Search for the cell housing the specified text and yield its [X, Y] center coordinate. 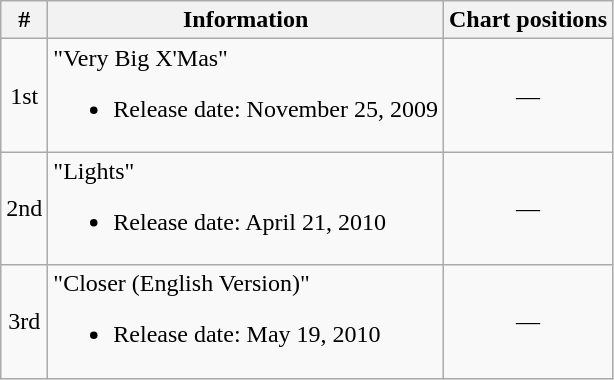
Chart positions [528, 20]
3rd [24, 322]
"Lights"Release date: April 21, 2010 [246, 208]
Information [246, 20]
1st [24, 96]
"Closer (English Version)"Release date: May 19, 2010 [246, 322]
2nd [24, 208]
# [24, 20]
"Very Big X'Mas"Release date: November 25, 2009 [246, 96]
